Output the [X, Y] coordinate of the center of the cell containing the given text.  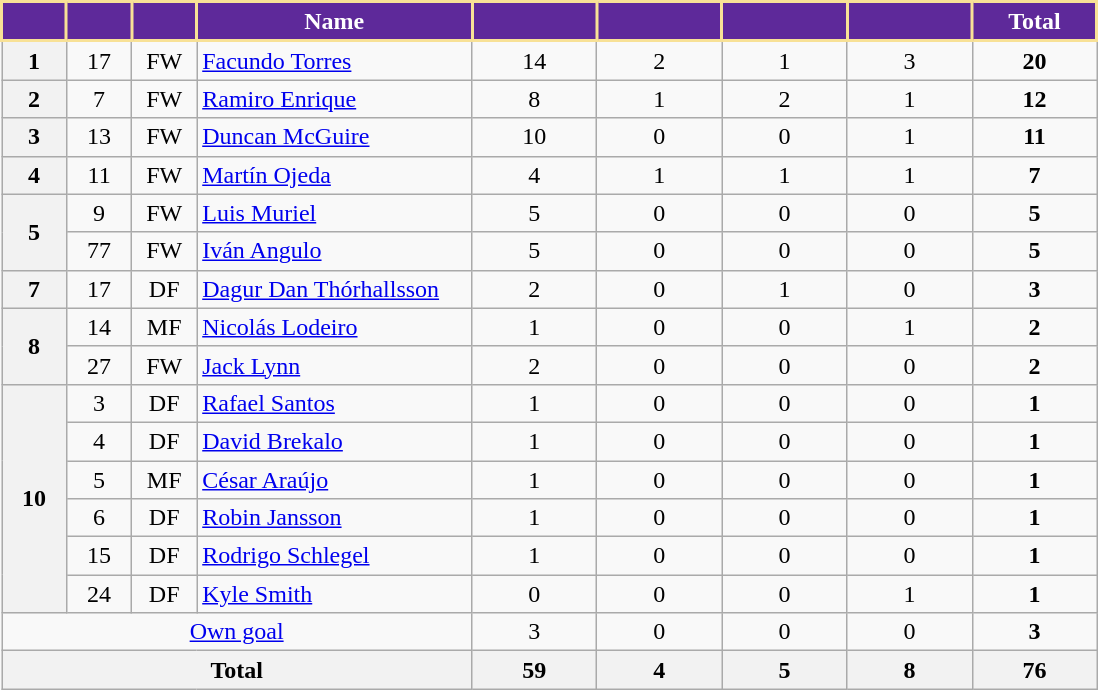
Robin Jansson [334, 518]
Luis Muriel [334, 213]
9 [100, 213]
13 [100, 137]
24 [100, 594]
Rafael Santos [334, 403]
Dagur Dan Thórhallsson [334, 289]
Jack Lynn [334, 365]
César Araújo [334, 479]
12 [1034, 99]
Own goal [237, 632]
Name [334, 22]
Kyle Smith [334, 594]
Ramiro Enrique [334, 99]
Martín Ojeda [334, 175]
Duncan McGuire [334, 137]
76 [1034, 670]
David Brekalo [334, 441]
27 [100, 365]
6 [100, 518]
15 [100, 556]
Rodrigo Schlegel [334, 556]
Facundo Torres [334, 60]
Iván Angulo [334, 251]
59 [534, 670]
Nicolás Lodeiro [334, 327]
77 [100, 251]
20 [1034, 60]
